Scan for the cell matching the given text and deliver its [X, Y] coordinate at center. 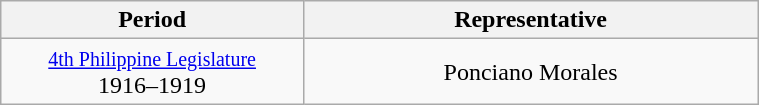
Ponciano Morales [530, 72]
Representative [530, 20]
4th Philippine Legislature1916–1919 [152, 72]
Period [152, 20]
